Capture the cell that displays the provided text and extract its [x, y] central coordinate. 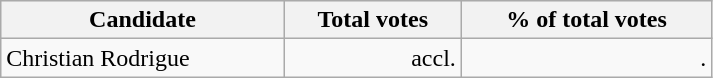
% of total votes [586, 20]
Total votes [372, 20]
Christian Rodrigue [142, 58]
Candidate [142, 20]
. [586, 58]
accl. [372, 58]
